Output the (x, y) coordinate of the center of the cell containing the given text.  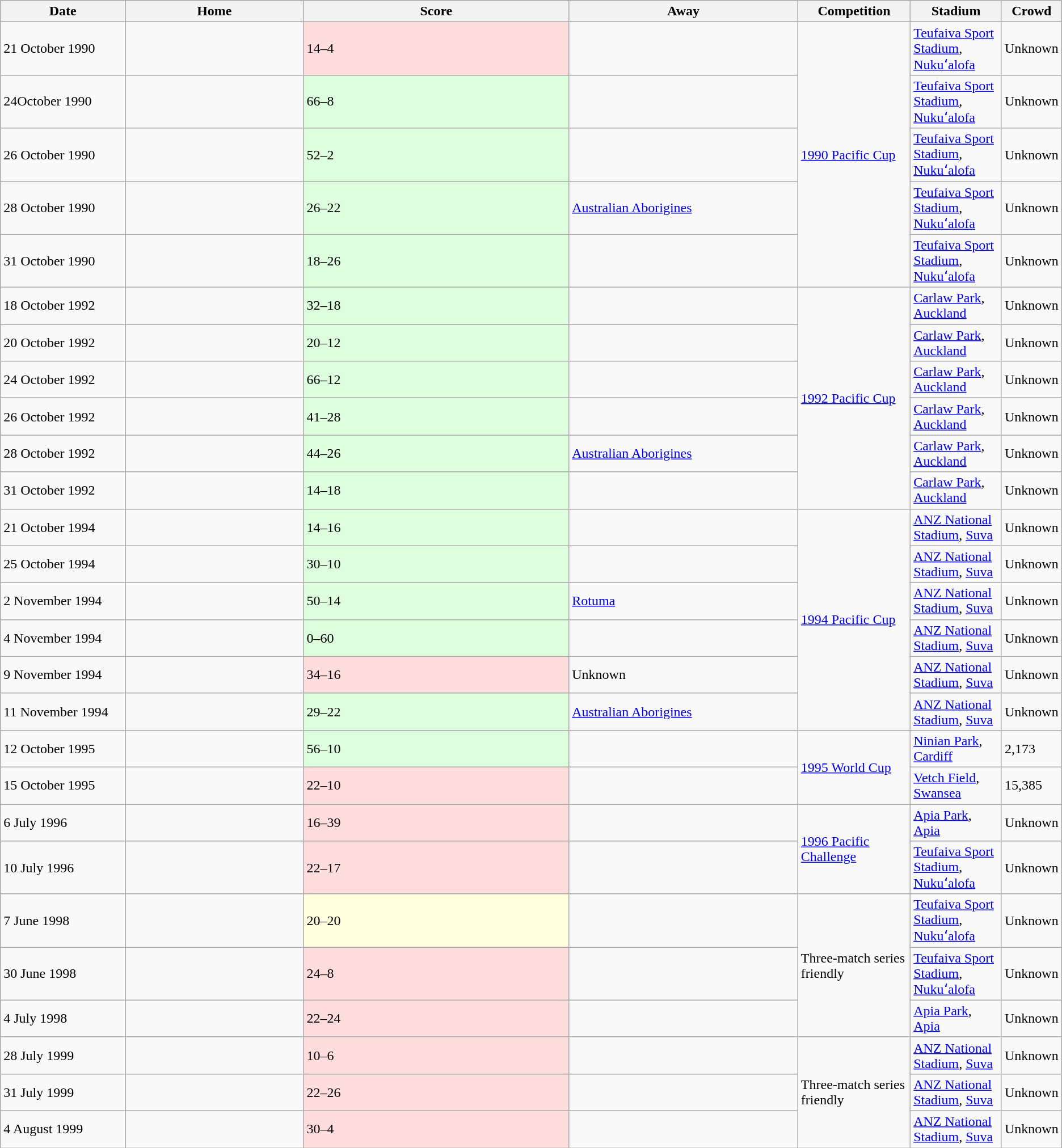
1992 Pacific Cup (854, 398)
29–22 (436, 711)
32–18 (436, 306)
22–26 (436, 1092)
11 November 1994 (63, 711)
44–26 (436, 454)
9 November 1994 (63, 675)
28 October 1990 (63, 208)
24October 1990 (63, 102)
52–2 (436, 155)
50–14 (436, 601)
1995 World Cup (854, 767)
20 October 1992 (63, 343)
7 June 1998 (63, 921)
6 July 1996 (63, 822)
66–8 (436, 102)
Ninian Park, Cardiff (956, 749)
10 July 1996 (63, 868)
26 October 1990 (63, 155)
1996 Pacific Challenge (854, 850)
15 October 1995 (63, 785)
Score (436, 11)
31 July 1999 (63, 1092)
Away (684, 11)
22–24 (436, 1019)
24 October 1992 (63, 380)
12 October 1995 (63, 749)
18 October 1992 (63, 306)
21 October 1990 (63, 49)
1994 Pacific Cup (854, 619)
34–16 (436, 675)
22–17 (436, 868)
14–16 (436, 527)
30 June 1998 (63, 974)
0–60 (436, 638)
Rotuma (684, 601)
28 July 1999 (63, 1055)
Vetch Field, Swansea (956, 785)
Crowd (1031, 11)
56–10 (436, 749)
30–4 (436, 1129)
Home (214, 11)
28 October 1992 (63, 454)
24–8 (436, 974)
20–20 (436, 921)
2 November 1994 (63, 601)
14–18 (436, 490)
26–22 (436, 208)
21 October 1994 (63, 527)
Stadium (956, 11)
31 October 1990 (63, 261)
25 October 1994 (63, 564)
16–39 (436, 822)
4 August 1999 (63, 1129)
4 July 1998 (63, 1019)
26 October 1992 (63, 416)
41–28 (436, 416)
2,173 (1031, 749)
1990 Pacific Cup (854, 155)
Competition (854, 11)
15,385 (1031, 785)
10–6 (436, 1055)
14–4 (436, 49)
18–26 (436, 261)
30–10 (436, 564)
66–12 (436, 380)
20–12 (436, 343)
Date (63, 11)
22–10 (436, 785)
31 October 1992 (63, 490)
4 November 1994 (63, 638)
